Determine the [x, y] coordinate at the center of the cell enclosing the given text.  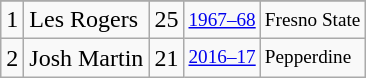
Pepperdine [312, 58]
21 [166, 58]
1 [12, 20]
Les Rogers [86, 20]
Fresno State [312, 20]
2016–17 [222, 58]
2 [12, 58]
Josh Martin [86, 58]
1967–68 [222, 20]
25 [166, 20]
